Extract the [x, y] coordinate from the center of the cell holding the provided text.  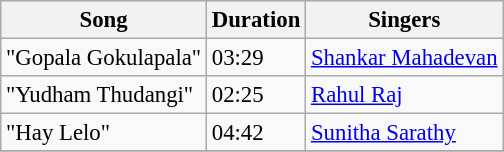
Singers [404, 20]
Sunitha Sarathy [404, 133]
"Yudham Thudangi" [104, 95]
04:42 [256, 133]
03:29 [256, 58]
Duration [256, 20]
Rahul Raj [404, 95]
"Hay Lelo" [104, 133]
02:25 [256, 95]
Shankar Mahadevan [404, 58]
Song [104, 20]
"Gopala Gokulapala" [104, 58]
